Extract the [x, y] coordinate from the center of the cell holding the provided text.  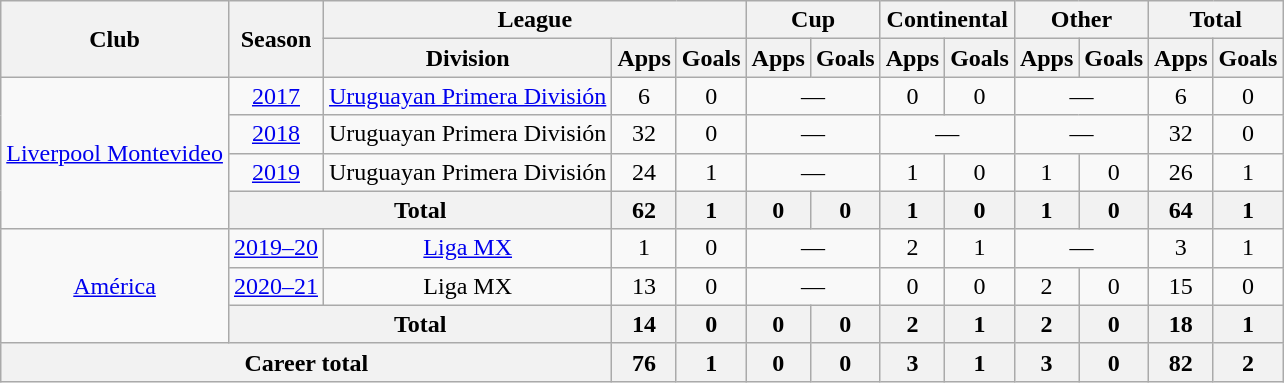
82 [1181, 362]
América [115, 286]
13 [644, 286]
15 [1181, 286]
18 [1181, 324]
14 [644, 324]
Continental [947, 20]
2018 [276, 134]
Club [115, 39]
24 [644, 172]
2017 [276, 96]
Career total [306, 362]
2019 [276, 172]
Liverpool Montevideo [115, 153]
76 [644, 362]
League [536, 20]
62 [644, 210]
Season [276, 39]
64 [1181, 210]
Cup [813, 20]
2019–20 [276, 248]
26 [1181, 172]
Other [1081, 20]
2020–21 [276, 286]
Division [468, 58]
